Return the (X, Y) coordinate for the center point of the cell that contains the specified text.  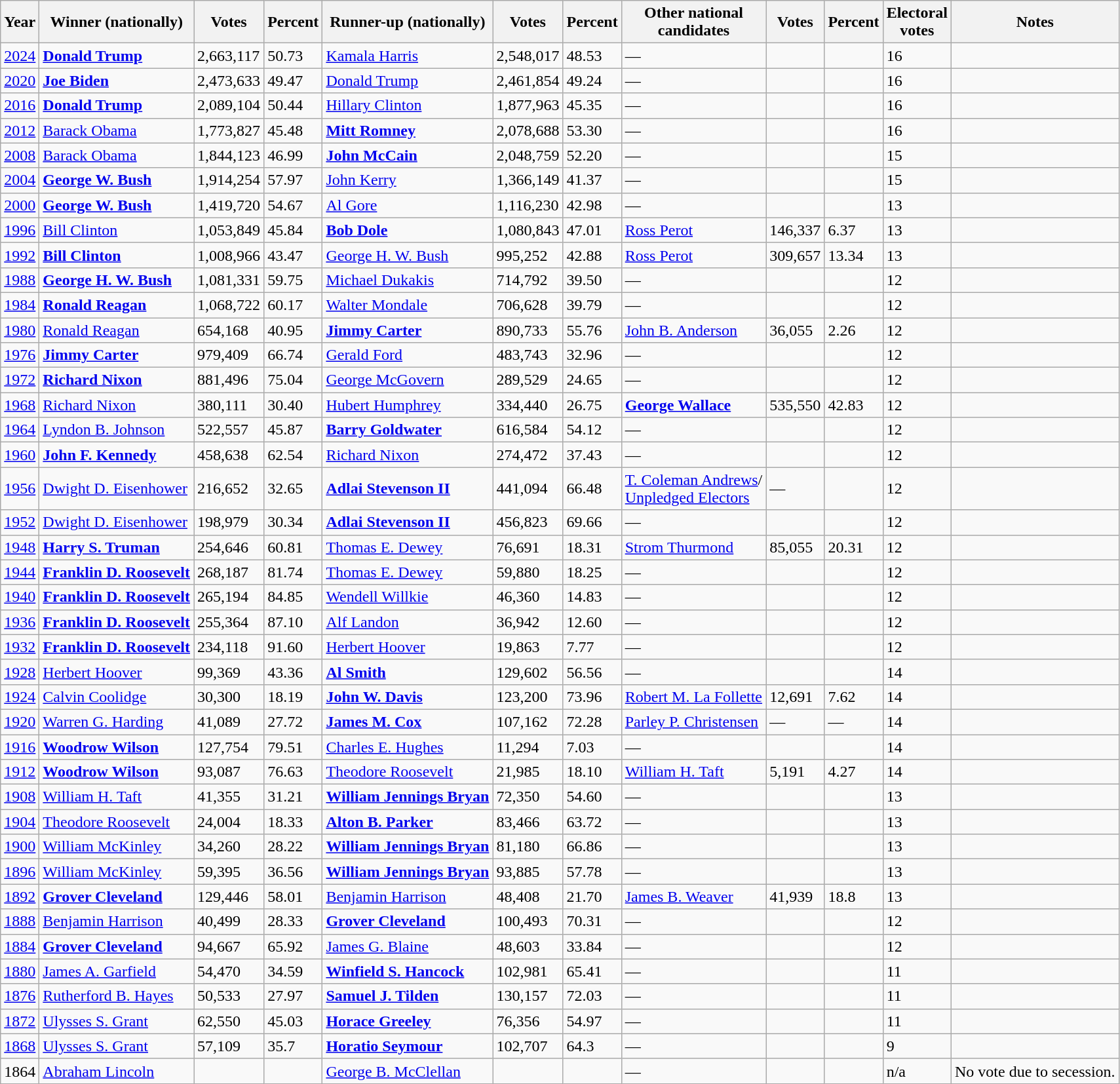
995,252 (528, 255)
32.65 (294, 489)
81,180 (528, 847)
274,472 (528, 455)
1984 (20, 305)
1896 (20, 872)
Robert M. La Follette (693, 697)
60.81 (294, 547)
John Kerry (408, 180)
George McGovern (408, 380)
39.50 (592, 280)
Rutherford B. Hayes (117, 996)
52.20 (592, 155)
Year (20, 22)
85,055 (796, 547)
2016 (20, 106)
18.19 (294, 697)
130,157 (528, 996)
Other nationalcandidates (693, 22)
Mitt Romney (408, 130)
483,743 (528, 355)
42.83 (853, 405)
706,628 (528, 305)
1952 (20, 522)
33.84 (592, 946)
1992 (20, 255)
1888 (20, 921)
1,773,827 (229, 130)
75.04 (294, 380)
18.8 (853, 897)
1932 (20, 647)
87.10 (294, 622)
289,529 (528, 380)
1892 (20, 897)
6.37 (853, 230)
2,663,117 (229, 56)
Barry Goldwater (408, 430)
2004 (20, 180)
76.63 (294, 772)
1956 (20, 489)
n/a (917, 1071)
Horatio Seymour (408, 1046)
36.56 (294, 872)
James A. Garfield (117, 971)
12.60 (592, 622)
1,008,966 (229, 255)
54.97 (592, 1021)
54.60 (592, 797)
45.03 (294, 1021)
55.76 (592, 330)
1904 (20, 822)
1996 (20, 230)
7.62 (853, 697)
18.33 (294, 822)
62.54 (294, 455)
7.77 (592, 647)
24.65 (592, 380)
57.78 (592, 872)
1876 (20, 996)
1928 (20, 672)
458,638 (229, 455)
255,364 (229, 622)
13.34 (853, 255)
102,981 (528, 971)
27.72 (294, 722)
1908 (20, 797)
63.72 (592, 822)
93,087 (229, 772)
40.95 (294, 330)
84.85 (294, 597)
John F. Kennedy (117, 455)
2,473,633 (229, 81)
Joe Biden (117, 81)
Horace Greeley (408, 1021)
1980 (20, 330)
48,408 (528, 897)
49.47 (294, 81)
1900 (20, 847)
1,844,123 (229, 155)
45.35 (592, 106)
59,395 (229, 872)
24,004 (229, 822)
107,162 (528, 722)
50,533 (229, 996)
43.47 (294, 255)
46,360 (528, 597)
127,754 (229, 746)
1920 (20, 722)
Alton B. Parker (408, 822)
Calvin Coolidge (117, 697)
36,055 (796, 330)
18.25 (592, 572)
91.60 (294, 647)
2008 (20, 155)
Notes (1035, 22)
2000 (20, 205)
40,499 (229, 921)
268,187 (229, 572)
1916 (20, 746)
94,667 (229, 946)
18.31 (592, 547)
41,939 (796, 897)
31.21 (294, 797)
43.36 (294, 672)
Gerald Ford (408, 355)
50.44 (294, 106)
Abraham Lincoln (117, 1071)
72.28 (592, 722)
48,603 (528, 946)
73.96 (592, 697)
32.96 (592, 355)
1,877,963 (528, 106)
Harry S. Truman (117, 547)
4.27 (853, 772)
2,089,104 (229, 106)
441,094 (528, 489)
70.31 (592, 921)
58.01 (294, 897)
20.31 (853, 547)
28.33 (294, 921)
1976 (20, 355)
57.97 (294, 180)
30.40 (294, 405)
12,691 (796, 697)
Walter Mondale (408, 305)
Runner-up (nationally) (408, 22)
2,461,854 (528, 81)
19,863 (528, 647)
Kamala Harris (408, 56)
59,880 (528, 572)
1924 (20, 697)
198,979 (229, 522)
2012 (20, 130)
1,053,849 (229, 230)
216,652 (229, 489)
7.03 (592, 746)
Winfield S. Hancock (408, 971)
35.7 (294, 1046)
102,707 (528, 1046)
76,356 (528, 1021)
72,350 (528, 797)
979,409 (229, 355)
64.3 (592, 1046)
42.98 (592, 205)
45.48 (294, 130)
30,300 (229, 697)
41,355 (229, 797)
93,885 (528, 872)
2,078,688 (528, 130)
James G. Blaine (408, 946)
714,792 (528, 280)
49.24 (592, 81)
James M. Cox (408, 722)
45.84 (294, 230)
54.12 (592, 430)
50.73 (294, 56)
146,337 (796, 230)
1884 (20, 946)
123,200 (528, 697)
54.67 (294, 205)
81.74 (294, 572)
2,548,017 (528, 56)
28.22 (294, 847)
T. Coleman Andrews/Unpledged Electors (693, 489)
Electoralvotes (917, 22)
66.48 (592, 489)
65.92 (294, 946)
11,294 (528, 746)
1864 (20, 1071)
99,369 (229, 672)
1912 (20, 772)
56.56 (592, 672)
48.53 (592, 56)
Al Smith (408, 672)
Bob Dole (408, 230)
54,470 (229, 971)
27.97 (294, 996)
1,080,843 (528, 230)
69.66 (592, 522)
Wendell Willkie (408, 597)
129,602 (528, 672)
21,985 (528, 772)
1,068,722 (229, 305)
890,733 (528, 330)
65.41 (592, 971)
334,440 (528, 405)
41.37 (592, 180)
Hillary Clinton (408, 106)
2020 (20, 81)
26.75 (592, 405)
34.59 (294, 971)
2.26 (853, 330)
37.43 (592, 455)
42.88 (592, 255)
46.99 (294, 155)
66.74 (294, 355)
59.75 (294, 280)
21.70 (592, 897)
9 (917, 1046)
1,116,230 (528, 205)
83,466 (528, 822)
30.34 (294, 522)
George B. McClellan (408, 1071)
Winner (nationally) (117, 22)
Parley P. Christensen (693, 722)
309,657 (796, 255)
Lyndon B. Johnson (117, 430)
Samuel J. Tilden (408, 996)
George Wallace (693, 405)
2,048,759 (528, 155)
616,584 (528, 430)
1960 (20, 455)
1968 (20, 405)
654,168 (229, 330)
Michael Dukakis (408, 280)
No vote due to secession. (1035, 1071)
Warren G. Harding (117, 722)
1868 (20, 1046)
14.83 (592, 597)
1936 (20, 622)
1948 (20, 547)
John W. Davis (408, 697)
456,823 (528, 522)
1872 (20, 1021)
380,111 (229, 405)
1,081,331 (229, 280)
John B. Anderson (693, 330)
62,550 (229, 1021)
1972 (20, 380)
5,191 (796, 772)
Alf Landon (408, 622)
Al Gore (408, 205)
1944 (20, 572)
1880 (20, 971)
76,691 (528, 547)
57,109 (229, 1046)
Hubert Humphrey (408, 405)
60.17 (294, 305)
36,942 (528, 622)
522,557 (229, 430)
1964 (20, 430)
Charles E. Hughes (408, 746)
100,493 (528, 921)
53.30 (592, 130)
66.86 (592, 847)
1,366,149 (528, 180)
18.10 (592, 772)
1940 (20, 597)
254,646 (229, 547)
John McCain (408, 155)
234,118 (229, 647)
Strom Thurmond (693, 547)
265,194 (229, 597)
34,260 (229, 847)
James B. Weaver (693, 897)
1988 (20, 280)
79.51 (294, 746)
2024 (20, 56)
41,089 (229, 722)
535,550 (796, 405)
1,914,254 (229, 180)
129,446 (229, 897)
1,419,720 (229, 205)
72.03 (592, 996)
47.01 (592, 230)
39.79 (592, 305)
881,496 (229, 380)
45.87 (294, 430)
